Locate the cell with the specified text and output its (x, y) center coordinate. 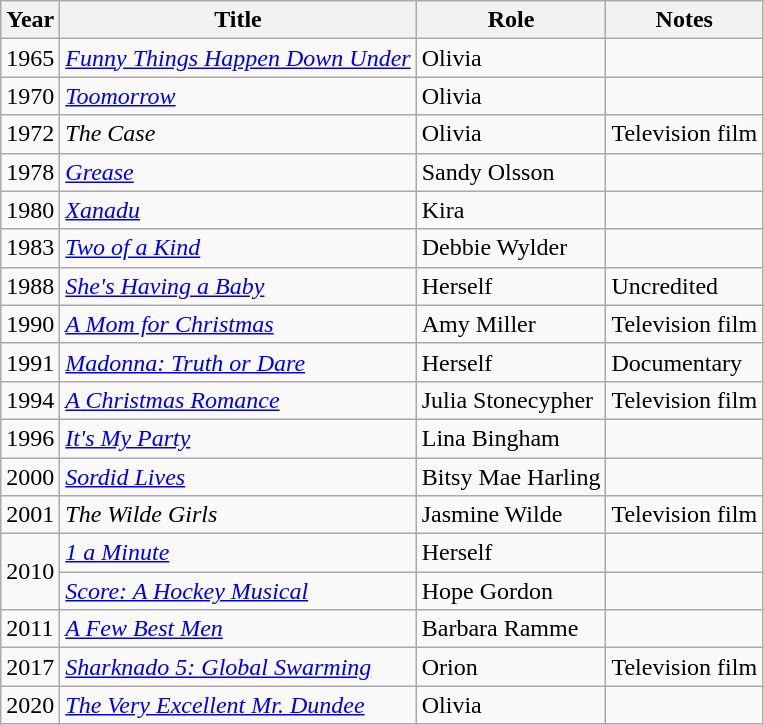
Sordid Lives (238, 477)
1990 (30, 324)
Grease (238, 172)
A Mom for Christmas (238, 324)
1983 (30, 248)
Barbara Ramme (511, 629)
Julia Stonecypher (511, 400)
Xanadu (238, 210)
Score: A Hockey Musical (238, 591)
Sandy Olsson (511, 172)
Amy Miller (511, 324)
It's My Party (238, 438)
2001 (30, 515)
Kira (511, 210)
Funny Things Happen Down Under (238, 58)
Orion (511, 667)
Sharknado 5: Global Swarming (238, 667)
Madonna: Truth or Dare (238, 362)
She's Having a Baby (238, 286)
Hope Gordon (511, 591)
2000 (30, 477)
1996 (30, 438)
1991 (30, 362)
2020 (30, 705)
Two of a Kind (238, 248)
1988 (30, 286)
Jasmine Wilde (511, 515)
Debbie Wylder (511, 248)
Toomorrow (238, 96)
1978 (30, 172)
Uncredited (684, 286)
A Few Best Men (238, 629)
2010 (30, 572)
1980 (30, 210)
1970 (30, 96)
2017 (30, 667)
Notes (684, 20)
Role (511, 20)
A Christmas Romance (238, 400)
Lina Bingham (511, 438)
1994 (30, 400)
The Very Excellent Mr. Dundee (238, 705)
1965 (30, 58)
Bitsy Mae Harling (511, 477)
The Case (238, 134)
2011 (30, 629)
Title (238, 20)
1972 (30, 134)
1 a Minute (238, 553)
Documentary (684, 362)
The Wilde Girls (238, 515)
Year (30, 20)
